Pinpoint the cell where the given text exists, returning its [X, Y] midpoint coordinate. 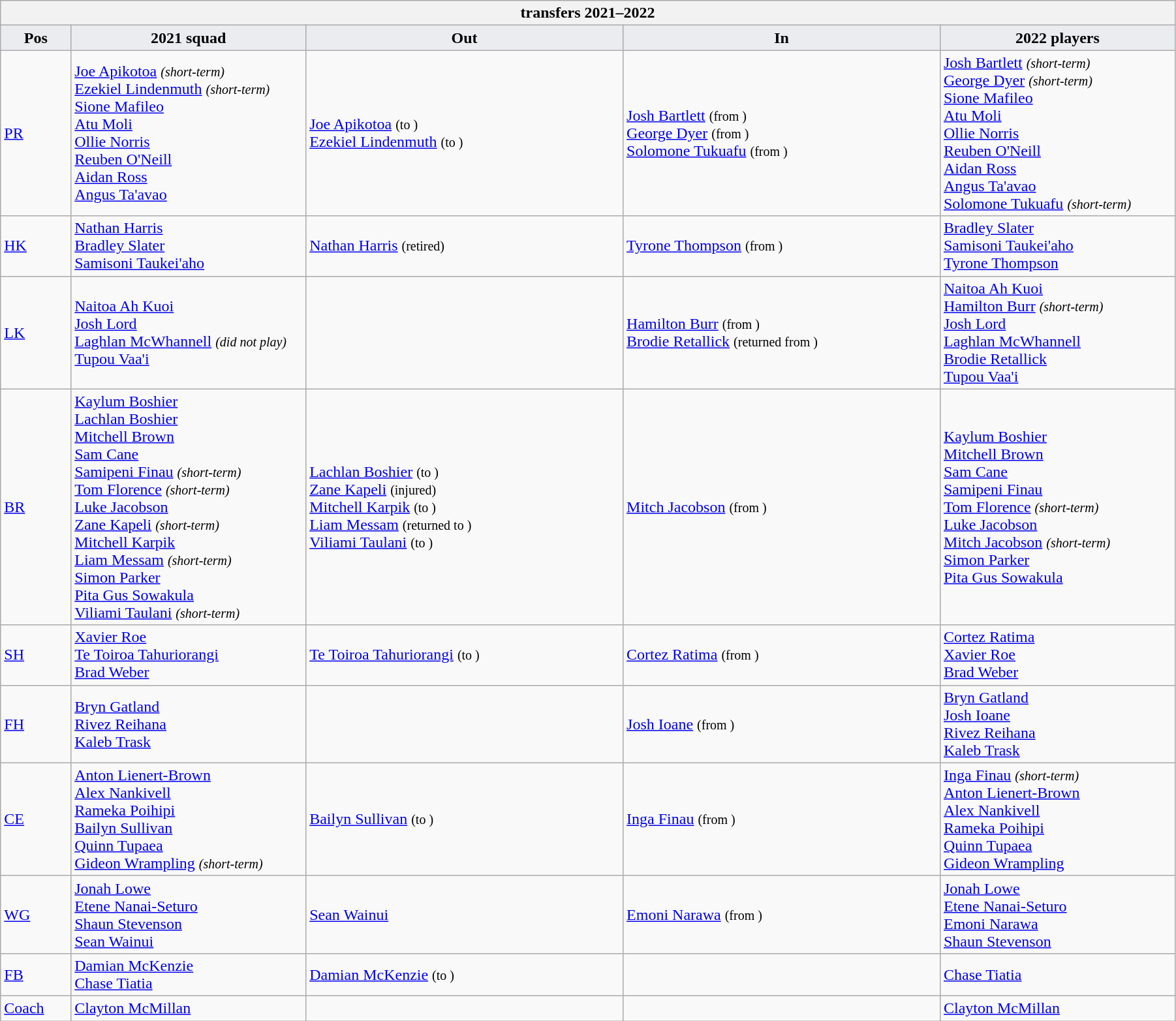
Hamilton Burr (from ) Brodie Retallick (returned from ) [782, 333]
HK [36, 246]
Cortez Ratima Xavier Roe Brad Weber [1057, 655]
2022 players [1057, 38]
Naitoa Ah Kuoi Josh Lord Laghlan McWhannell (did not play) Tupou Vaa'i [189, 333]
FH [36, 724]
In [782, 38]
BR [36, 507]
PR [36, 133]
Cortez Ratima (from ) [782, 655]
Bryn Gatland Josh Ioane Rivez Reihana Kaleb Trask [1057, 724]
Bryn Gatland Rivez Reihana Kaleb Trask [189, 724]
CE [36, 819]
Inga Finau (from ) [782, 819]
Inga Finau (short-term) Anton Lienert-Brown Alex Nankivell Rameka Poihipi Quinn Tupaea Gideon Wrampling [1057, 819]
Joe Apikotoa (short-term) Ezekiel Lindenmuth (short-term) Sione Mafileo Atu Moli Ollie Norris Reuben O'Neill Aidan Ross Angus Ta'avao [189, 133]
Bailyn Sullivan (to ) [465, 819]
2021 squad [189, 38]
Tyrone Thompson (from ) [782, 246]
Joe Apikotoa (to ) Ezekiel Lindenmuth (to ) [465, 133]
Xavier Roe Te Toiroa Tahuriorangi Brad Weber [189, 655]
Josh Bartlett (from ) George Dyer (from ) Solomone Tukuafu (from ) [782, 133]
LK [36, 333]
transfers 2021–2022 [588, 13]
Nathan Harris Bradley Slater Samisoni Taukei'aho [189, 246]
Te Toiroa Tahuriorangi (to ) [465, 655]
Chase Tiatia [1057, 975]
SH [36, 655]
Out [465, 38]
Pos [36, 38]
Mitch Jacobson (from ) [782, 507]
Lachlan Boshier (to ) Zane Kapeli (injured) Mitchell Karpik (to ) Liam Messam (returned to ) Viliami Taulani (to ) [465, 507]
Nathan Harris (retired) [465, 246]
Sean Wainui [465, 915]
Anton Lienert-Brown Alex Nankivell Rameka Poihipi Bailyn Sullivan Quinn Tupaea Gideon Wrampling (short-term) [189, 819]
Josh Ioane (from ) [782, 724]
FB [36, 975]
WG [36, 915]
Bradley Slater Samisoni Taukei'aho Tyrone Thompson [1057, 246]
Emoni Narawa (from ) [782, 915]
Jonah Lowe Etene Nanai-Seturo Emoni Narawa Shaun Stevenson [1057, 915]
Damian McKenzie (to ) [465, 975]
Jonah Lowe Etene Nanai-Seturo Shaun Stevenson Sean Wainui [189, 915]
Coach [36, 1008]
Naitoa Ah Kuoi Hamilton Burr (short-term) Josh Lord Laghlan McWhannell Brodie Retallick Tupou Vaa'i [1057, 333]
Damian McKenzie Chase Tiatia [189, 975]
